Search for the cell housing the specified text and yield its [X, Y] center coordinate. 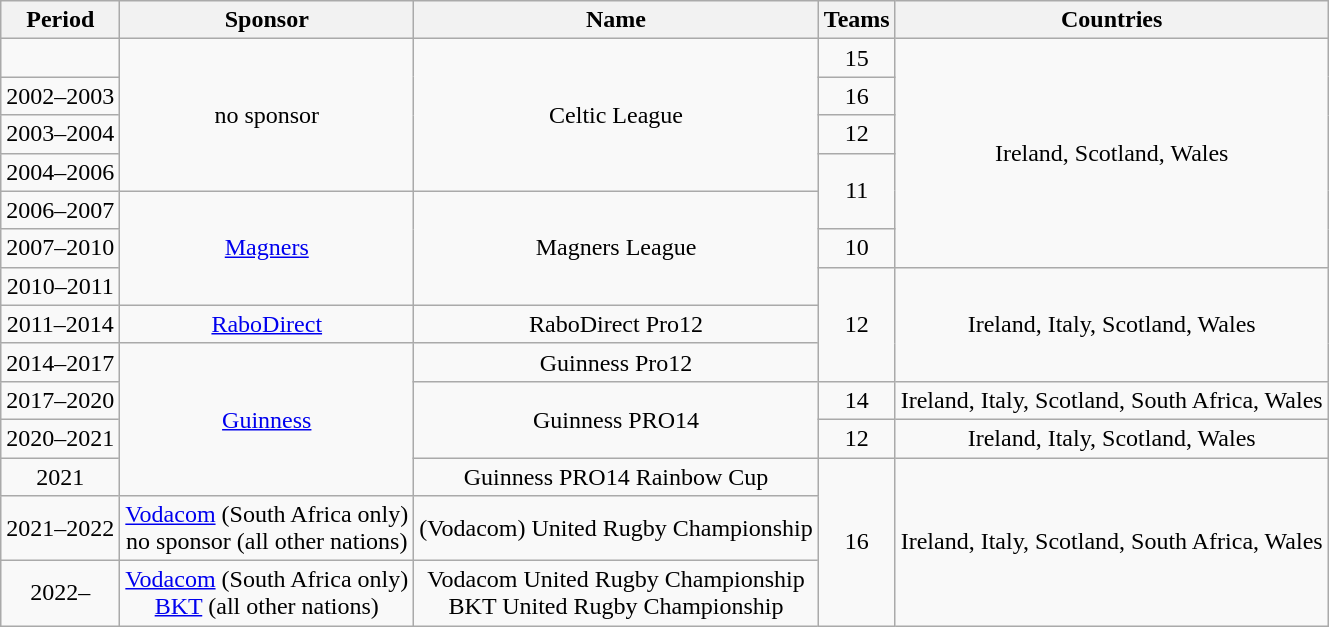
11 [856, 191]
RaboDirect Pro12 [616, 324]
2017–2020 [60, 400]
Countries [1112, 20]
2014–2017 [60, 362]
Magners League [616, 248]
Vodacom (South Africa only)BKT (all other nations) [267, 594]
Period [60, 20]
2021 [60, 477]
Vodacom (South Africa only)no sponsor (all other nations) [267, 528]
2010–2011 [60, 286]
2007–2010 [60, 248]
Vodacom United Rugby ChampionshipBKT United Rugby Championship [616, 594]
15 [856, 58]
Magners [267, 248]
2020–2021 [60, 438]
2006–2007 [60, 210]
Guinness PRO14 [616, 419]
2003–2004 [60, 134]
2002–2003 [60, 96]
10 [856, 248]
RaboDirect [267, 324]
14 [856, 400]
Ireland, Scotland, Wales [1112, 153]
Teams [856, 20]
2011–2014 [60, 324]
Celtic League [616, 115]
2022– [60, 594]
Sponsor [267, 20]
2021–2022 [60, 528]
(Vodacom) United Rugby Championship [616, 528]
no sponsor [267, 115]
Name [616, 20]
Guinness PRO14 Rainbow Cup [616, 477]
2004–2006 [60, 172]
Guinness Pro12 [616, 362]
Guinness [267, 419]
